Identify which cell holds the provided text, then report its (X, Y) central coordinate. 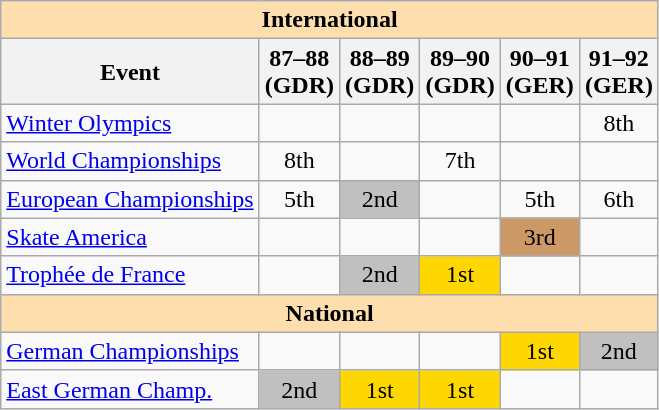
Event (130, 72)
Trophée de France (130, 275)
World Championships (130, 161)
90–91(GER) (540, 72)
Skate America (130, 237)
German Championships (130, 351)
89–90(GDR) (460, 72)
Winter Olympics (130, 123)
National (330, 313)
88–89(GDR) (380, 72)
International (330, 20)
East German Champ. (130, 389)
3rd (540, 237)
7th (460, 161)
European Championships (130, 199)
6th (618, 199)
91–92(GER) (618, 72)
87–88(GDR) (299, 72)
